Output the (X, Y) coordinate of the center of the cell containing the given text.  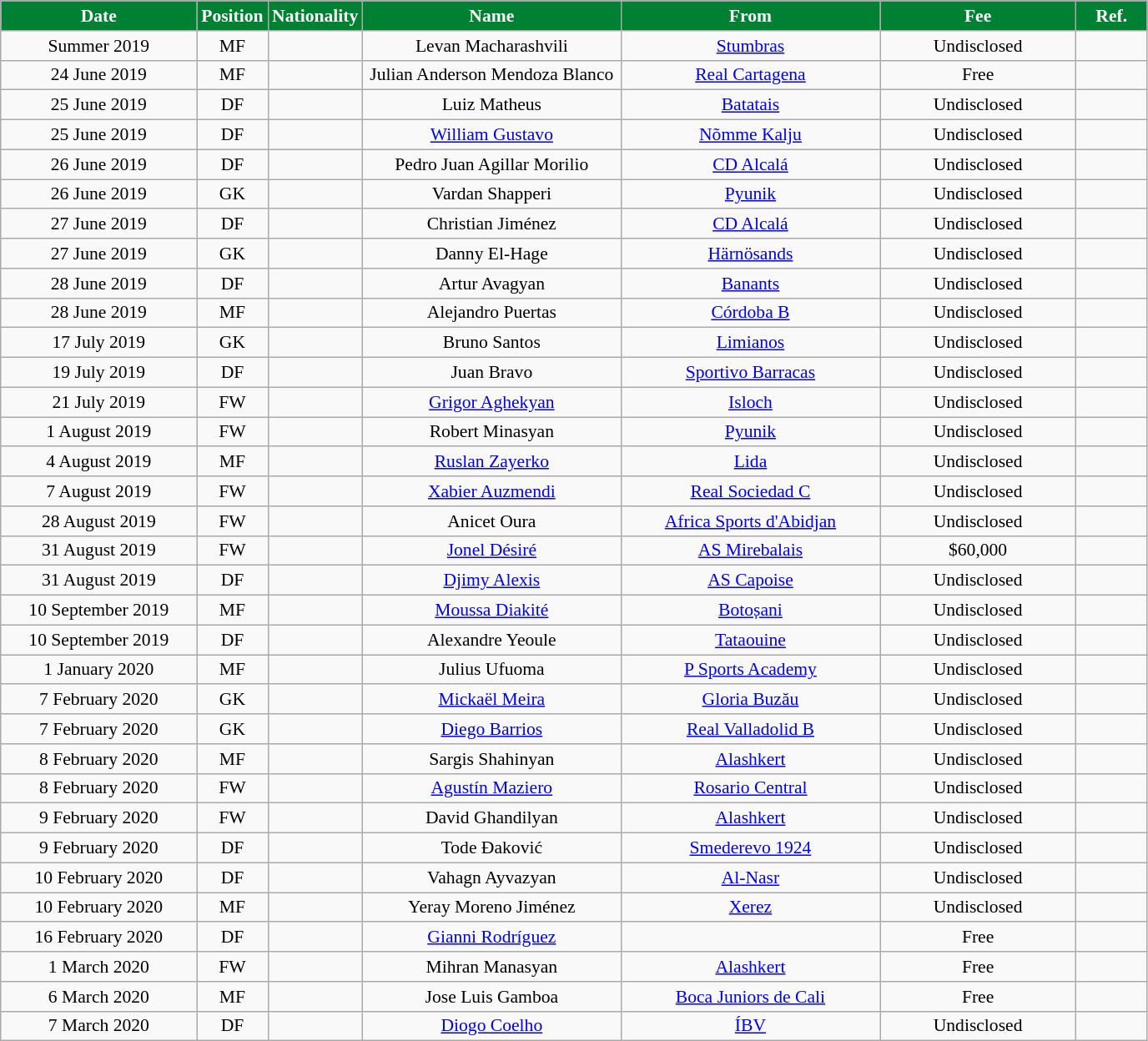
Gianni Rodríguez (491, 938)
Rosario Central (750, 788)
$60,000 (978, 551)
7 August 2019 (98, 491)
Africa Sports d'Abidjan (750, 521)
1 March 2020 (98, 967)
Anicet Oura (491, 521)
P Sports Academy (750, 670)
Jose Luis Gamboa (491, 997)
Name (491, 16)
1 August 2019 (98, 432)
Real Cartagena (750, 75)
Smederevo 1924 (750, 848)
William Gustavo (491, 135)
Real Sociedad C (750, 491)
Banants (750, 284)
Limianos (750, 343)
Sargis Shahinyan (491, 759)
Boca Juniors de Cali (750, 997)
Levan Macharashvili (491, 46)
Härnösands (750, 254)
Nõmme Kalju (750, 135)
28 August 2019 (98, 521)
Xerez (750, 908)
Tataouine (750, 640)
Lida (750, 462)
Julius Ufuoma (491, 670)
Al-Nasr (750, 878)
Real Valladolid B (750, 729)
Djimy Alexis (491, 581)
ÍBV (750, 1026)
17 July 2019 (98, 343)
AS Capoise (750, 581)
From (750, 16)
Pedro Juan Agillar Morilio (491, 164)
Danny El-Hage (491, 254)
Isloch (750, 402)
Córdoba B (750, 313)
Gloria Buzău (750, 700)
Ref. (1111, 16)
Summer 2019 (98, 46)
Diogo Coelho (491, 1026)
Sportivo Barracas (750, 373)
Botoșani (750, 611)
Nationality (315, 16)
Bruno Santos (491, 343)
Vardan Shapperi (491, 194)
Stumbras (750, 46)
Julian Anderson Mendoza Blanco (491, 75)
Vahagn Ayvazyan (491, 878)
Christian Jiménez (491, 224)
Position (232, 16)
Xabier Auzmendi (491, 491)
Grigor Aghekyan (491, 402)
19 July 2019 (98, 373)
7 March 2020 (98, 1026)
24 June 2019 (98, 75)
Artur Avagyan (491, 284)
Mihran Manasyan (491, 967)
Agustín Maziero (491, 788)
Juan Bravo (491, 373)
16 February 2020 (98, 938)
Luiz Matheus (491, 105)
Date (98, 16)
4 August 2019 (98, 462)
Robert Minasyan (491, 432)
Mickaël Meira (491, 700)
AS Mirebalais (750, 551)
Alejandro Puertas (491, 313)
Moussa Diakité (491, 611)
21 July 2019 (98, 402)
Diego Barrios (491, 729)
Alexandre Yeoule (491, 640)
Fee (978, 16)
Batatais (750, 105)
Ruslan Zayerko (491, 462)
1 January 2020 (98, 670)
David Ghandilyan (491, 818)
Jonel Désiré (491, 551)
Tode Đaković (491, 848)
6 March 2020 (98, 997)
Yeray Moreno Jiménez (491, 908)
